Capture the cell that displays the provided text and extract its [x, y] central coordinate. 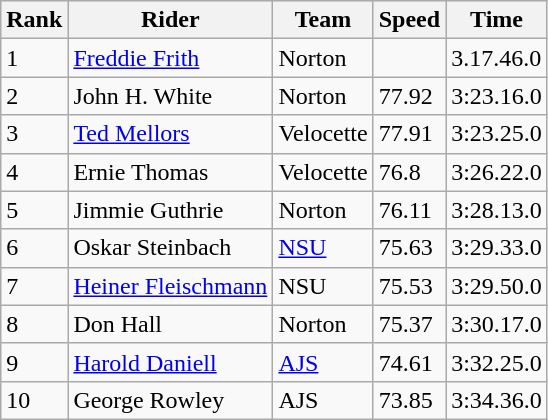
Team [323, 20]
3:34.36.0 [497, 400]
1 [34, 58]
73.85 [409, 400]
Rider [170, 20]
3:23.16.0 [497, 96]
Don Hall [170, 324]
75.37 [409, 324]
Rank [34, 20]
9 [34, 362]
Time [497, 20]
74.61 [409, 362]
10 [34, 400]
75.63 [409, 248]
Oskar Steinbach [170, 248]
5 [34, 210]
3:28.13.0 [497, 210]
Jimmie Guthrie [170, 210]
3.17.46.0 [497, 58]
3 [34, 134]
76.11 [409, 210]
3:23.25.0 [497, 134]
6 [34, 248]
Harold Daniell [170, 362]
Freddie Frith [170, 58]
Ernie Thomas [170, 172]
Speed [409, 20]
7 [34, 286]
Ted Mellors [170, 134]
3:29.50.0 [497, 286]
3:26.22.0 [497, 172]
Heiner Fleischmann [170, 286]
3:30.17.0 [497, 324]
2 [34, 96]
George Rowley [170, 400]
75.53 [409, 286]
John H. White [170, 96]
4 [34, 172]
3:29.33.0 [497, 248]
77.92 [409, 96]
77.91 [409, 134]
8 [34, 324]
76.8 [409, 172]
3:32.25.0 [497, 362]
